Find where the given text appears and provide that cell's center as [x, y] coordinate. 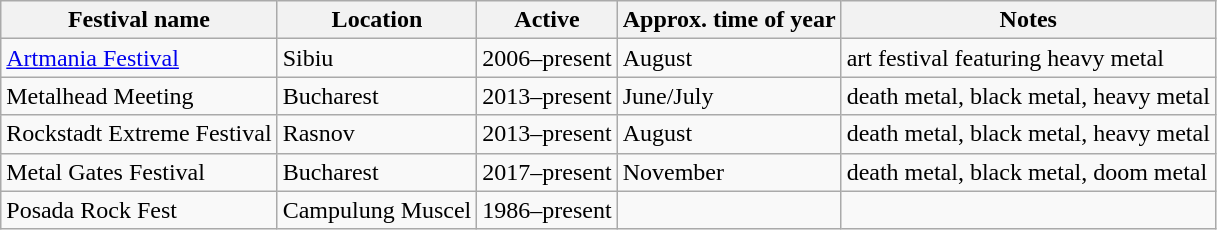
Notes [1028, 20]
Rockstadt Extreme Festival [139, 134]
Campulung Muscel [377, 210]
Sibiu [377, 58]
death metal, black metal, doom metal [1028, 172]
Festival name [139, 20]
November [729, 172]
Metal Gates Festival [139, 172]
2006–present [547, 58]
Rasnov [377, 134]
Artmania Festival [139, 58]
Location [377, 20]
1986–present [547, 210]
Posada Rock Fest [139, 210]
June/July [729, 96]
Active [547, 20]
Approx. time of year [729, 20]
Metalhead Meeting [139, 96]
2017–present [547, 172]
art festival featuring heavy metal [1028, 58]
